Pinpoint the cell where the given text exists, returning its [X, Y] midpoint coordinate. 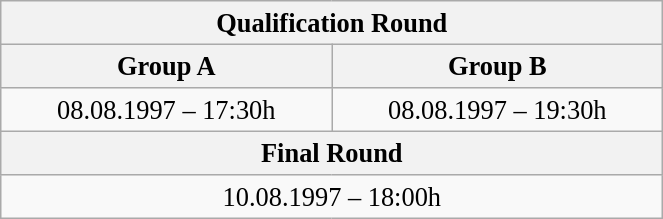
Group A [166, 66]
10.08.1997 – 18:00h [332, 197]
08.08.1997 – 17:30h [166, 109]
Group B [498, 66]
Final Round [332, 153]
Qualification Round [332, 22]
08.08.1997 – 19:30h [498, 109]
